Provide the (X, Y) coordinate of the cell's center where the given text is located.  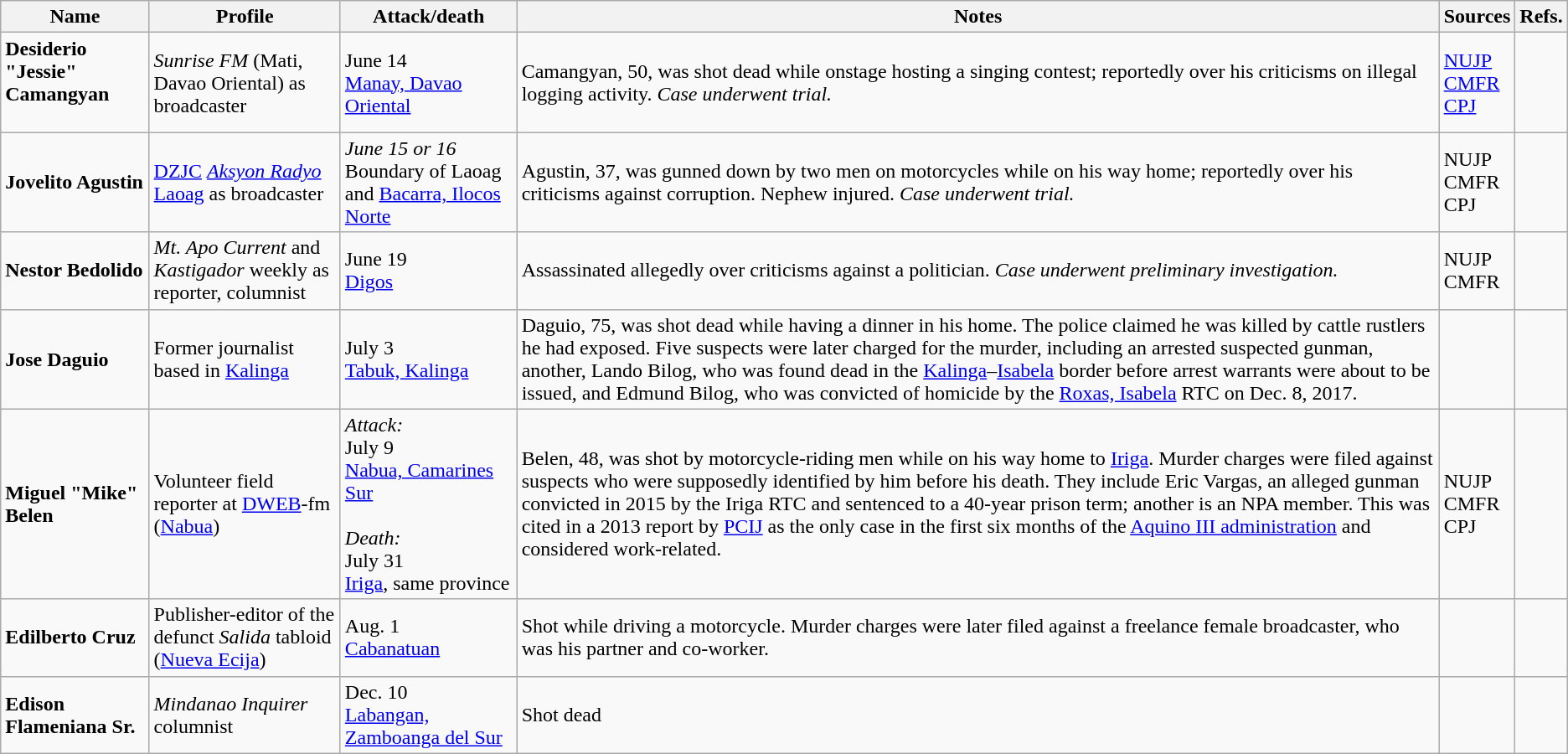
NUJPCMFR (1478, 271)
Edison Flameniana Sr. (75, 715)
Publisher-editor of the defunct Salida tabloid (Nueva Ecija) (245, 638)
Mindanao Inquirer columnist (245, 715)
Volunteer field reporter at DWEB-fm (Nabua) (245, 504)
Miguel "Mike" Belen (75, 504)
Jovelito Agustin (75, 183)
Attack/death (429, 17)
Aug. 1Cabanatuan (429, 638)
Assassinated allegedly over criticisms against a politician. Case underwent preliminary investigation. (978, 271)
Jose Daguio (75, 359)
Dec. 10Labangan, Zamboanga del Sur (429, 715)
Nestor Bedolido (75, 271)
Desiderio "Jessie" Camangyan (75, 82)
June 19Digos (429, 271)
Shot dead (978, 715)
Notes (978, 17)
Refs. (1541, 17)
June 14Manay, Davao Oriental (429, 82)
June 15 or 16Boundary of Laoag and Bacarra, Ilocos Norte (429, 183)
Edilberto Cruz (75, 638)
July 3Tabuk, Kalinga (429, 359)
Name (75, 17)
Former journalist based in Kalinga (245, 359)
Sources (1478, 17)
Shot while driving a motorcycle. Murder charges were later filed against a freelance female broadcaster, who was his partner and co-worker. (978, 638)
Sunrise FM (Mati, Davao Oriental) as broadcaster (245, 82)
Profile (245, 17)
Attack:July 9Nabua, Camarines SurDeath:July 31Iriga, same province (429, 504)
DZJC Aksyon Radyo Laoag as broadcaster (245, 183)
Mt. Apo Current and Kastigador weekly as reporter, columnist (245, 271)
